Scan for the cell matching the given text and deliver its (x, y) coordinate at center. 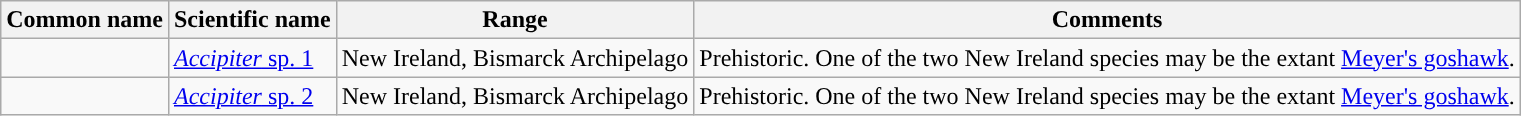
Accipiter sp. 2 (252, 96)
Range (515, 20)
Scientific name (252, 20)
Comments (1107, 20)
Accipiter sp. 1 (252, 58)
Common name (85, 20)
